Return [x, y] of the center of cell containing provided text 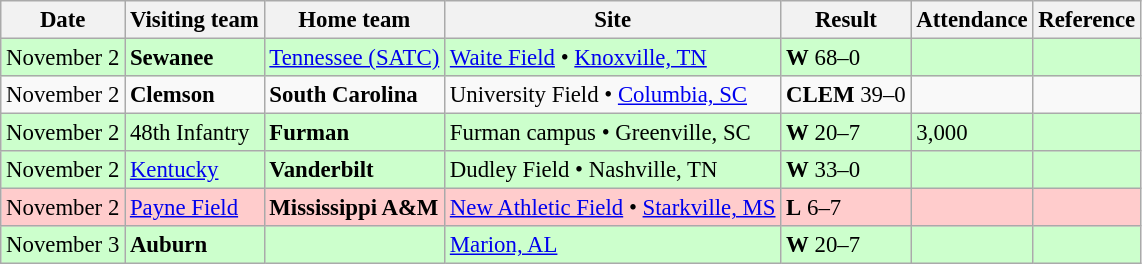
W 33–0 [846, 170]
Waite Field • Knoxville, TN [613, 58]
Furman campus • Greenville, SC [613, 133]
South Carolina [354, 95]
Payne Field [194, 208]
Clemson [194, 95]
Result [846, 20]
Marion, AL [613, 245]
Site [613, 20]
Sewanee [194, 58]
Kentucky [194, 170]
Vanderbilt [354, 170]
3,000 [972, 133]
L 6–7 [846, 208]
Attendance [972, 20]
CLEM 39–0 [846, 95]
Visiting team [194, 20]
48th Infantry [194, 133]
University Field • Columbia, SC [613, 95]
Mississippi A&M [354, 208]
New Athletic Field • Starkville, MS [613, 208]
Reference [1087, 20]
W 68–0 [846, 58]
Furman [354, 133]
Tennessee (SATC) [354, 58]
Date [63, 20]
Home team [354, 20]
Auburn [194, 245]
Dudley Field • Nashville, TN [613, 170]
November 3 [63, 245]
